Locate the cell with the specified text and output its (x, y) center coordinate. 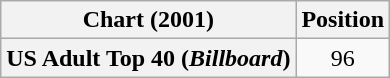
Position (343, 20)
Chart (2001) (148, 20)
US Adult Top 40 (Billboard) (148, 58)
96 (343, 58)
